Extract the (X, Y) coordinate from the center of the cell holding the provided text.  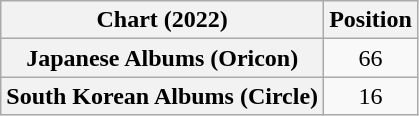
16 (371, 96)
Japanese Albums (Oricon) (162, 58)
Position (371, 20)
Chart (2022) (162, 20)
South Korean Albums (Circle) (162, 96)
66 (371, 58)
